Return the (x, y) coordinate for the center point of the cell that contains the specified text.  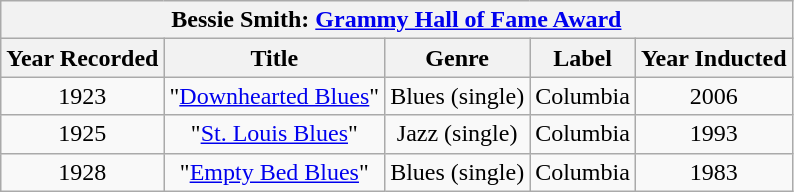
Title (274, 58)
1925 (82, 134)
1983 (714, 172)
Year Recorded (82, 58)
Label (583, 58)
1993 (714, 134)
Year Inducted (714, 58)
Jazz (single) (458, 134)
"Downhearted Blues" (274, 96)
"Empty Bed Blues" (274, 172)
Bessie Smith: Grammy Hall of Fame Award (396, 20)
1923 (82, 96)
"St. Louis Blues" (274, 134)
2006 (714, 96)
1928 (82, 172)
Genre (458, 58)
